Identify which cell holds the provided text, then report its (X, Y) central coordinate. 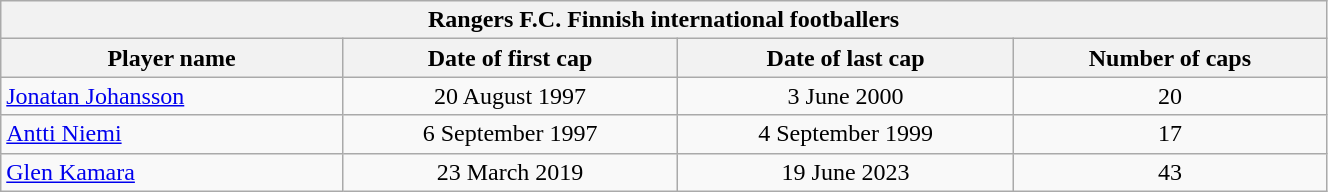
Number of caps (1170, 58)
3 June 2000 (846, 96)
6 September 1997 (510, 134)
17 (1170, 134)
Player name (172, 58)
Antti Niemi (172, 134)
Date of first cap (510, 58)
Jonatan Johansson (172, 96)
4 September 1999 (846, 134)
Rangers F.C. Finnish international footballers (664, 20)
43 (1170, 172)
Glen Kamara (172, 172)
20 August 1997 (510, 96)
19 June 2023 (846, 172)
Date of last cap (846, 58)
23 March 2019 (510, 172)
20 (1170, 96)
